Capture the cell that displays the provided text and extract its [x, y] central coordinate. 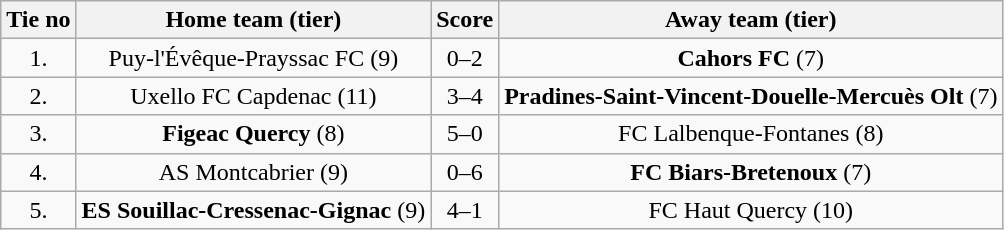
Home team (tier) [254, 20]
Figeac Quercy (8) [254, 134]
FC Biars-Bretenoux (7) [751, 172]
ES Souillac-Cressenac-Gignac (9) [254, 210]
3. [38, 134]
Pradines-Saint-Vincent-Douelle-Mercuès Olt (7) [751, 96]
2. [38, 96]
FC Lalbenque-Fontanes (8) [751, 134]
Uxello FC Capdenac (11) [254, 96]
Away team (tier) [751, 20]
0–2 [465, 58]
Score [465, 20]
4–1 [465, 210]
3–4 [465, 96]
Puy-l'Évêque-Prayssac FC (9) [254, 58]
5–0 [465, 134]
1. [38, 58]
4. [38, 172]
5. [38, 210]
0–6 [465, 172]
Cahors FC (7) [751, 58]
FC Haut Quercy (10) [751, 210]
Tie no [38, 20]
AS Montcabrier (9) [254, 172]
